Identify which cell holds the provided text, then report its (x, y) central coordinate. 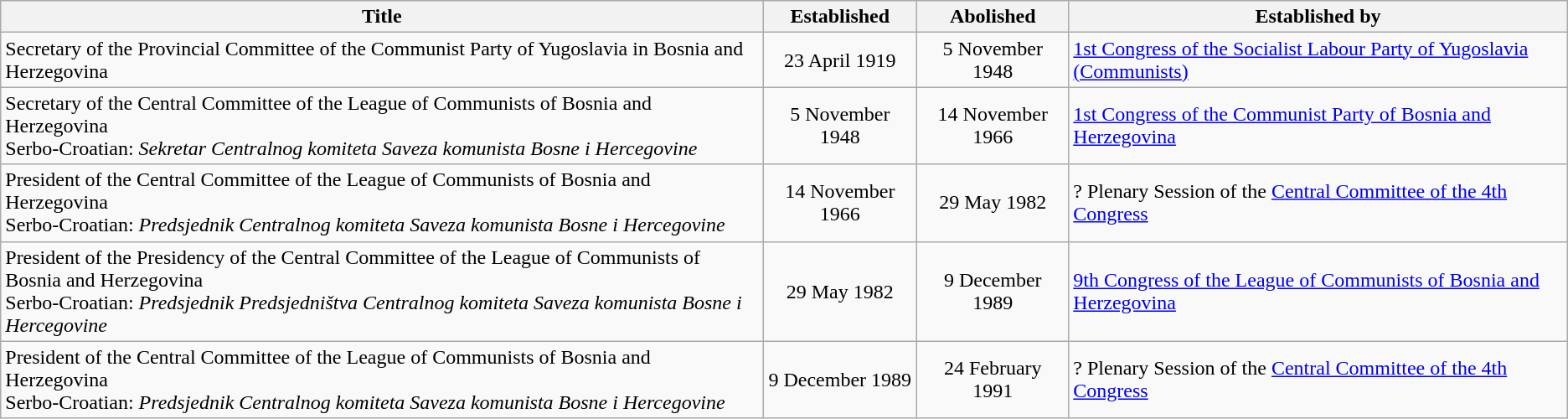
Title (382, 17)
Abolished (993, 17)
Secretary of the Provincial Committee of the Communist Party of Yugoslavia in Bosnia and Herzegovina (382, 60)
Established by (1318, 17)
24 February 1991 (993, 380)
Established (840, 17)
1st Congress of the Communist Party of Bosnia and Herzegovina (1318, 126)
23 April 1919 (840, 60)
1st Congress of the Socialist Labour Party of Yugoslavia (Communists) (1318, 60)
9th Congress of the League of Communists of Bosnia and Herzegovina (1318, 292)
